Determine the [x, y] coordinate at the center of the cell enclosing the given text.  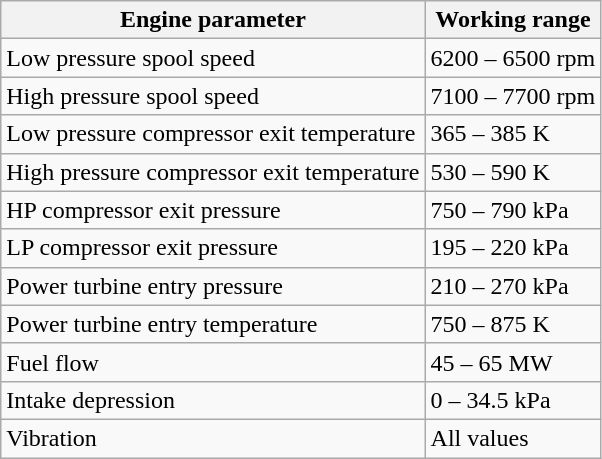
6200 – 6500 rpm [513, 58]
Power turbine entry pressure [213, 286]
530 – 590 K [513, 172]
0 – 34.5 kPa [513, 400]
Fuel flow [213, 362]
210 – 270 kPa [513, 286]
7100 – 7700 rpm [513, 96]
High pressure spool speed [213, 96]
Working range [513, 20]
195 – 220 kPa [513, 248]
365 – 385 K [513, 134]
LP compressor exit pressure [213, 248]
750 – 790 kPa [513, 210]
Low pressure compressor exit temperature [213, 134]
HP compressor exit pressure [213, 210]
High pressure compressor exit temperature [213, 172]
Power turbine entry temperature [213, 324]
Engine parameter [213, 20]
45 – 65 MW [513, 362]
All values [513, 438]
Vibration [213, 438]
Intake depression [213, 400]
750 – 875 K [513, 324]
Low pressure spool speed [213, 58]
